Determine the [X, Y] coordinate at the center of the cell enclosing the given text.  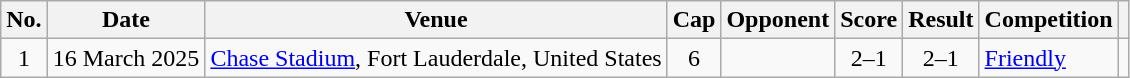
Date [126, 20]
Opponent [778, 20]
Friendly [1048, 58]
16 March 2025 [126, 58]
Venue [436, 20]
Score [869, 20]
Chase Stadium, Fort Lauderdale, United States [436, 58]
Competition [1048, 20]
Result [941, 20]
1 [24, 58]
Cap [694, 20]
6 [694, 58]
No. [24, 20]
